Detect which cell encompasses the target text, then output its [X, Y] center coordinate. 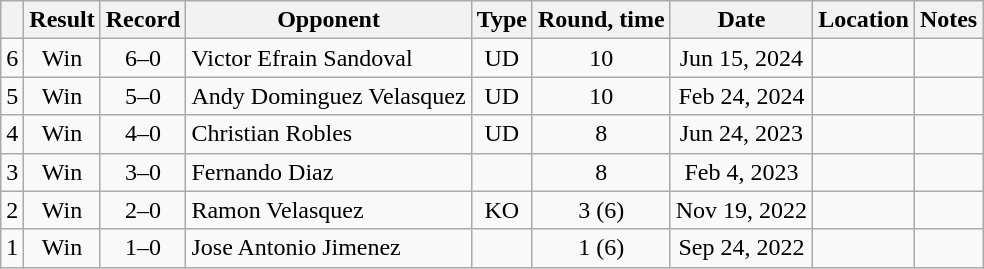
Record [143, 20]
Sep 24, 2022 [741, 248]
4 [12, 134]
4–0 [143, 134]
1–0 [143, 248]
Notes [948, 20]
KO [502, 210]
Jun 24, 2023 [741, 134]
3–0 [143, 172]
Jose Antonio Jimenez [328, 248]
Feb 24, 2024 [741, 96]
3 [12, 172]
1 (6) [601, 248]
Christian Robles [328, 134]
1 [12, 248]
Location [864, 20]
Result [62, 20]
Fernando Diaz [328, 172]
6 [12, 58]
5 [12, 96]
Andy Dominguez Velasquez [328, 96]
Feb 4, 2023 [741, 172]
3 (6) [601, 210]
Nov 19, 2022 [741, 210]
2–0 [143, 210]
Date [741, 20]
6–0 [143, 58]
Victor Efrain Sandoval [328, 58]
2 [12, 210]
Type [502, 20]
Jun 15, 2024 [741, 58]
Opponent [328, 20]
Ramon Velasquez [328, 210]
5–0 [143, 96]
Round, time [601, 20]
